Extract the [X, Y] coordinate from the center of the cell holding the provided text.  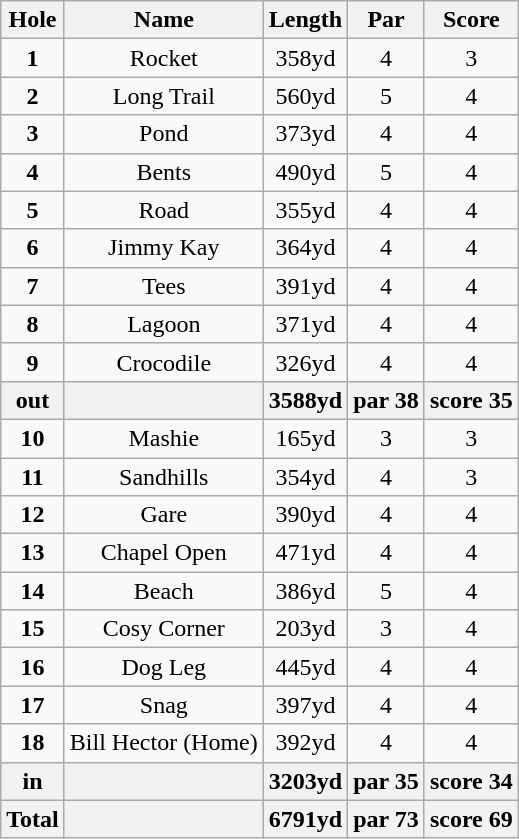
Long Trail [164, 96]
Dog Leg [164, 667]
18 [33, 743]
score 34 [471, 781]
560yd [305, 96]
Rocket [164, 58]
Mashie [164, 438]
358yd [305, 58]
203yd [305, 629]
15 [33, 629]
score 35 [471, 400]
Road [164, 210]
Cosy Corner [164, 629]
373yd [305, 134]
364yd [305, 248]
355yd [305, 210]
8 [33, 324]
Bents [164, 172]
9 [33, 362]
Name [164, 20]
Beach [164, 591]
Par [386, 20]
6 [33, 248]
3588yd [305, 400]
Score [471, 20]
7 [33, 286]
in [33, 781]
Chapel Open [164, 553]
14 [33, 591]
12 [33, 515]
Crocodile [164, 362]
390yd [305, 515]
17 [33, 705]
Snag [164, 705]
Gare [164, 515]
2 [33, 96]
out [33, 400]
Tees [164, 286]
1 [33, 58]
16 [33, 667]
445yd [305, 667]
score 69 [471, 819]
par 38 [386, 400]
354yd [305, 477]
par 35 [386, 781]
10 [33, 438]
Jimmy Kay [164, 248]
11 [33, 477]
Lagoon [164, 324]
13 [33, 553]
Length [305, 20]
Bill Hector (Home) [164, 743]
6791yd [305, 819]
par 73 [386, 819]
165yd [305, 438]
Total [33, 819]
490yd [305, 172]
371yd [305, 324]
386yd [305, 591]
3203yd [305, 781]
391yd [305, 286]
Pond [164, 134]
471yd [305, 553]
392yd [305, 743]
397yd [305, 705]
326yd [305, 362]
Hole [33, 20]
Sandhills [164, 477]
